Capture the cell that displays the provided text and extract its (x, y) central coordinate. 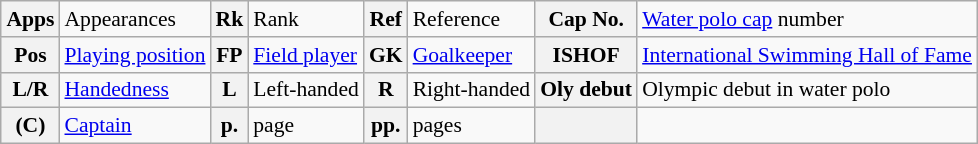
L/R (30, 90)
Captain (134, 126)
Cap No. (586, 19)
Water polo cap number (807, 19)
Ref (386, 19)
Olympic debut in water polo (807, 90)
Field player (306, 55)
FP (230, 55)
(C) (30, 126)
Rk (230, 19)
pages (472, 126)
p. (230, 126)
Handedness (134, 90)
Apps (30, 19)
Reference (472, 19)
Pos (30, 55)
page (306, 126)
L (230, 90)
R (386, 90)
ISHOF (586, 55)
Right-handed (472, 90)
International Swimming Hall of Fame (807, 55)
Rank (306, 19)
pp. (386, 126)
GK (386, 55)
Playing position (134, 55)
Appearances (134, 19)
Left-handed (306, 90)
Goalkeeper (472, 55)
Oly debut (586, 90)
